Identify which cell holds the provided text, then report its (x, y) central coordinate. 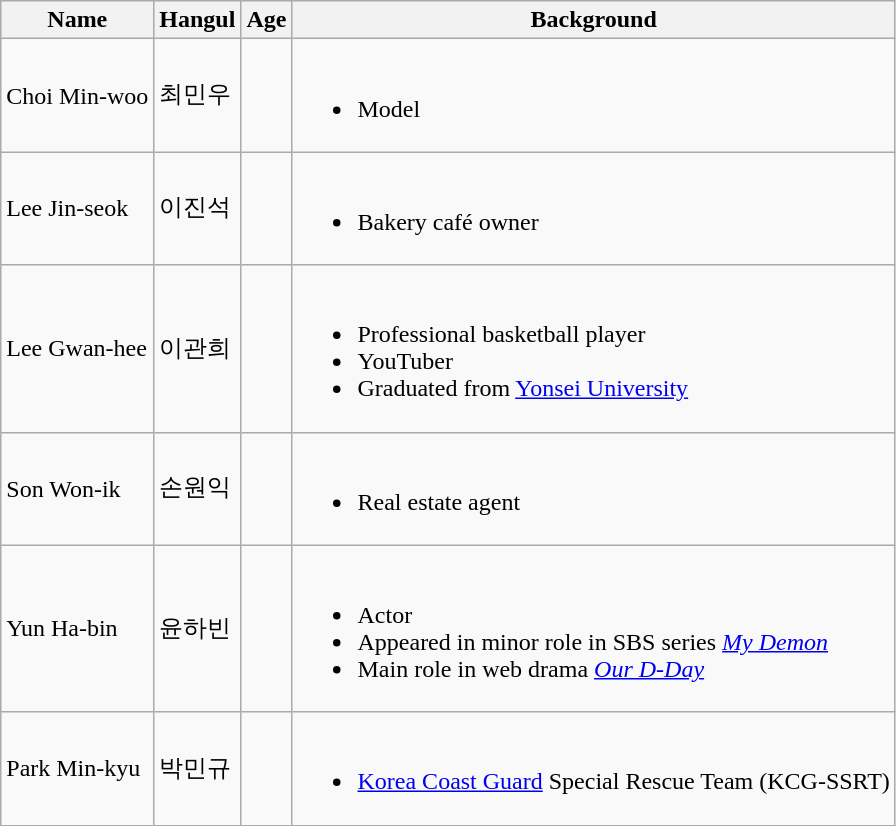
Real estate agent (594, 488)
이관희 (198, 348)
박민규 (198, 768)
Korea Coast Guard Special Rescue Team (KCG-SSRT) (594, 768)
Hangul (198, 20)
Yun Ha-bin (78, 628)
Age (266, 20)
Name (78, 20)
ActorAppeared in minor role in SBS series My DemonMain role in web drama Our D-Day (594, 628)
Model (594, 96)
Son Won-ik (78, 488)
Lee Jin-seok (78, 208)
Bakery café owner (594, 208)
이진석 (198, 208)
Background (594, 20)
손원익 (198, 488)
최민우 (198, 96)
윤하빈 (198, 628)
Park Min-kyu (78, 768)
Lee Gwan-hee (78, 348)
Choi Min-woo (78, 96)
Professional basketball playerYouTuberGraduated from Yonsei University (594, 348)
